Return the [x, y] coordinate for the center point of the cell that contains the specified text.  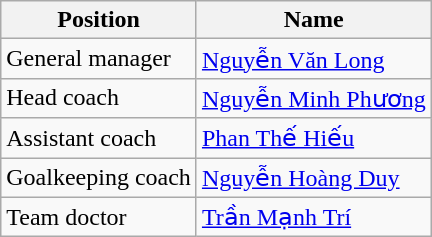
Phan Thế Hiếu [314, 138]
Trần Mạnh Trí [314, 217]
General manager [99, 59]
Nguyễn Văn Long [314, 59]
Nguyễn Minh Phương [314, 98]
Nguyễn Hoàng Duy [314, 178]
Position [99, 20]
Head coach [99, 98]
Goalkeeping coach [99, 178]
Name [314, 20]
Assistant coach [99, 138]
Team doctor [99, 217]
